Return the (X, Y) coordinate for the center point of the cell that contains the specified text.  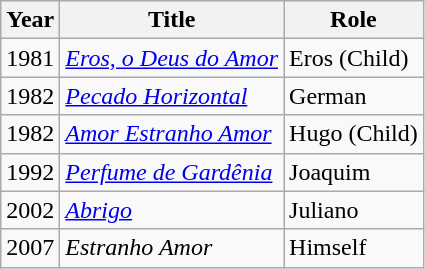
German (354, 96)
2002 (30, 210)
Eros (Child) (354, 58)
Role (354, 20)
Amor Estranho Amor (172, 134)
Year (30, 20)
Title (172, 20)
Perfume de Gardênia (172, 172)
Pecado Horizontal (172, 96)
Juliano (354, 210)
1981 (30, 58)
Abrigo (172, 210)
Eros, o Deus do Amor (172, 58)
1992 (30, 172)
2007 (30, 248)
Hugo (Child) (354, 134)
Himself (354, 248)
Joaquim (354, 172)
Estranho Amor (172, 248)
